Capture the cell that displays the provided text and extract its (X, Y) central coordinate. 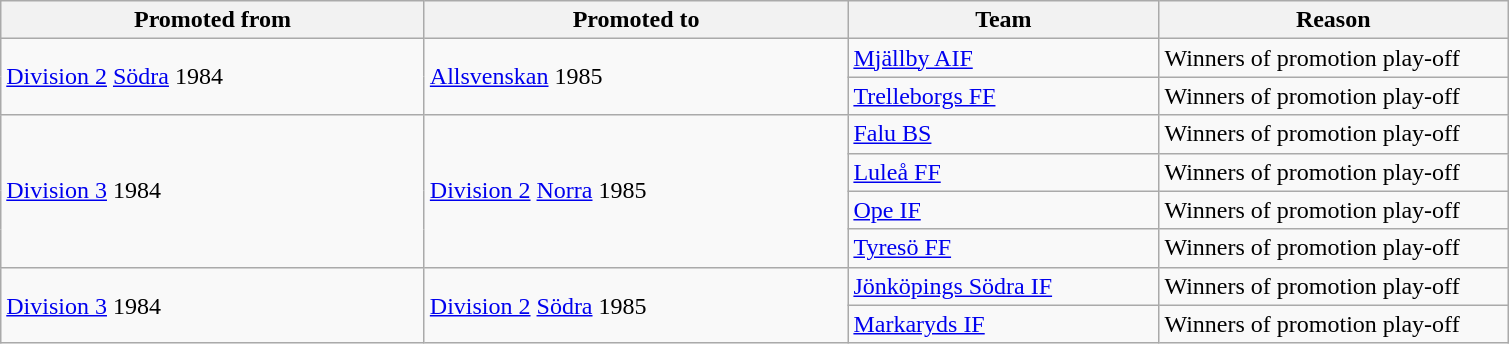
Tyresö FF (1004, 248)
Reason (1334, 20)
Markaryds IF (1004, 324)
Promoted to (636, 20)
Division 2 Södra 1985 (636, 305)
Division 2 Södra 1984 (213, 77)
Team (1004, 20)
Jönköpings Södra IF (1004, 286)
Allsvenskan 1985 (636, 77)
Trelleborgs FF (1004, 96)
Mjällby AIF (1004, 58)
Ope IF (1004, 210)
Promoted from (213, 20)
Division 2 Norra 1985 (636, 191)
Falu BS (1004, 134)
Luleå FF (1004, 172)
